Extract the [X, Y] coordinate from the center of the cell holding the provided text.  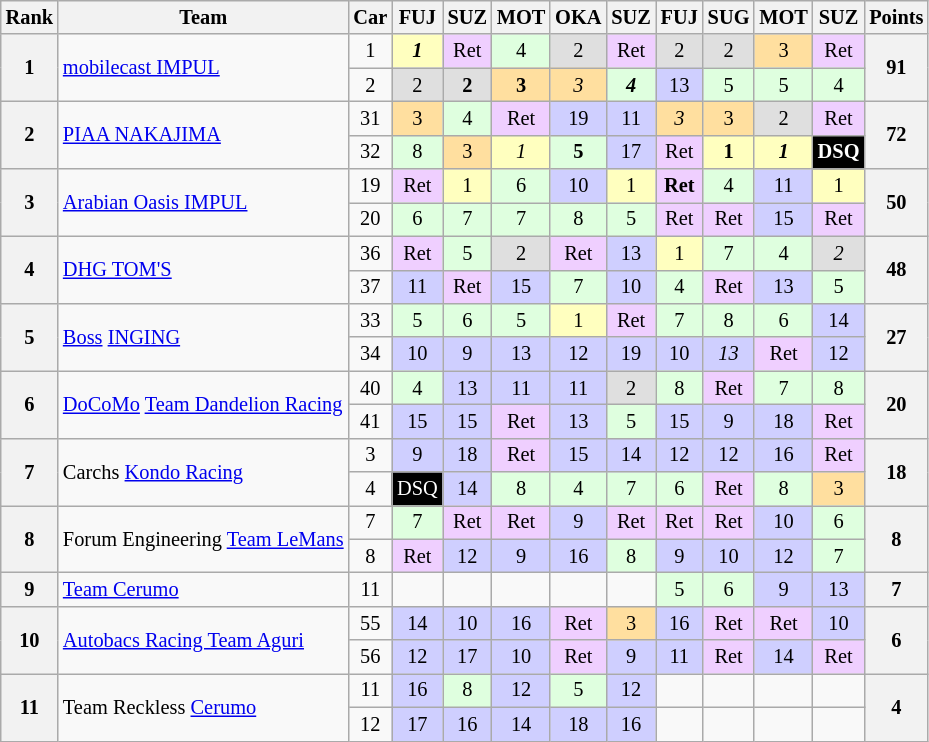
31 [370, 118]
Team [203, 17]
Autobacs Racing Team Aguri [203, 640]
91 [896, 68]
DHG TOM'S [203, 270]
Team Cerumo [203, 589]
37 [370, 287]
Rank [30, 17]
Points [896, 17]
56 [370, 657]
OKA [578, 17]
SUG [729, 17]
Car [370, 17]
33 [370, 320]
34 [370, 354]
41 [370, 421]
DoCoMo Team Dandelion Racing [203, 404]
mobilecast IMPUL [203, 68]
50 [896, 202]
Arabian Oasis IMPUL [203, 202]
Team Reckless Cerumo [203, 706]
72 [896, 134]
48 [896, 270]
Boss INGING [203, 336]
32 [370, 152]
Forum Engineering Team LeMans [203, 538]
55 [370, 623]
PIAA NAKAJIMA [203, 134]
36 [370, 253]
40 [370, 388]
Carchs Kondo Racing [203, 472]
27 [896, 336]
